Detect which cell encompasses the target text, then output its (X, Y) center coordinate. 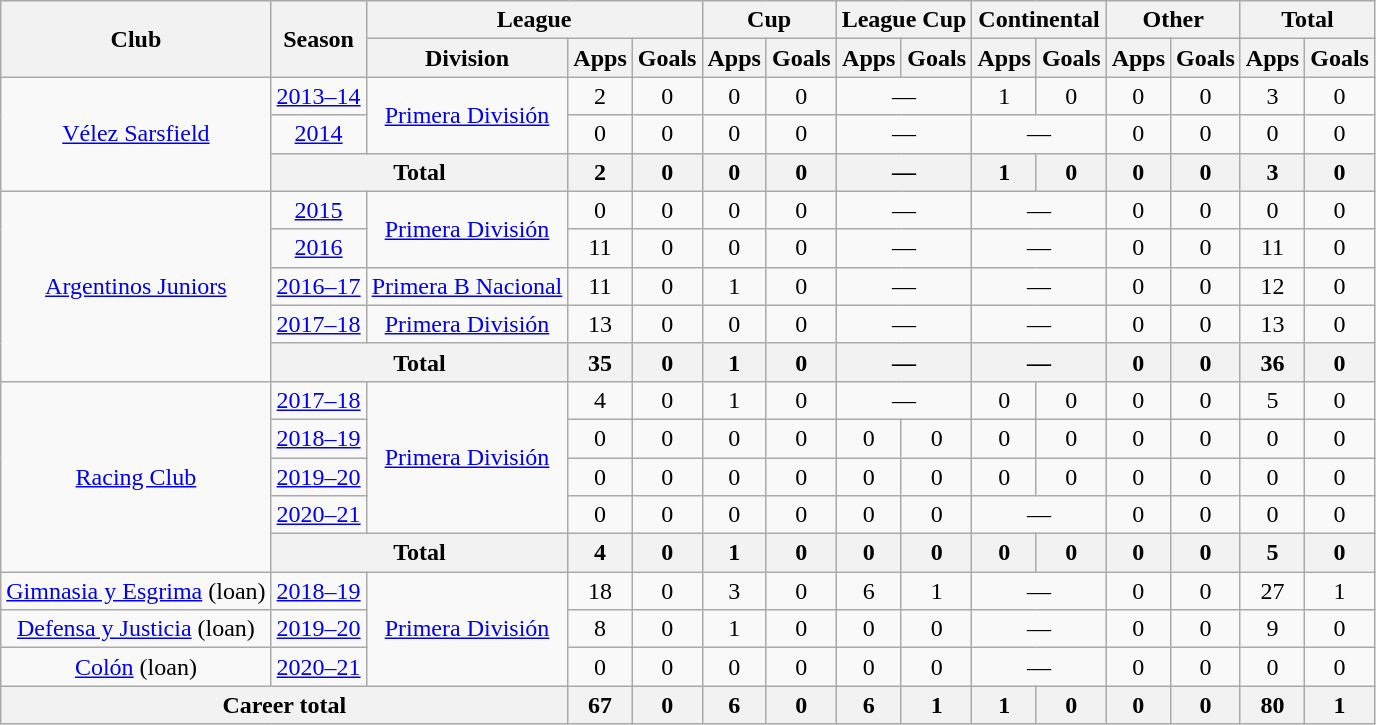
Colón (loan) (136, 667)
80 (1272, 705)
18 (600, 591)
Argentinos Juniors (136, 286)
2013–14 (318, 96)
2016–17 (318, 286)
Gimnasia y Esgrima (loan) (136, 591)
2016 (318, 248)
35 (600, 362)
Division (467, 58)
27 (1272, 591)
8 (600, 629)
9 (1272, 629)
League (534, 20)
Season (318, 39)
36 (1272, 362)
Career total (284, 705)
Vélez Sarsfield (136, 134)
67 (600, 705)
12 (1272, 286)
2014 (318, 134)
Primera B Nacional (467, 286)
Continental (1039, 20)
2015 (318, 210)
Club (136, 39)
Other (1173, 20)
Cup (769, 20)
Defensa y Justicia (loan) (136, 629)
League Cup (904, 20)
Racing Club (136, 476)
